Scan for the cell matching the given text and deliver its [X, Y] coordinate at center. 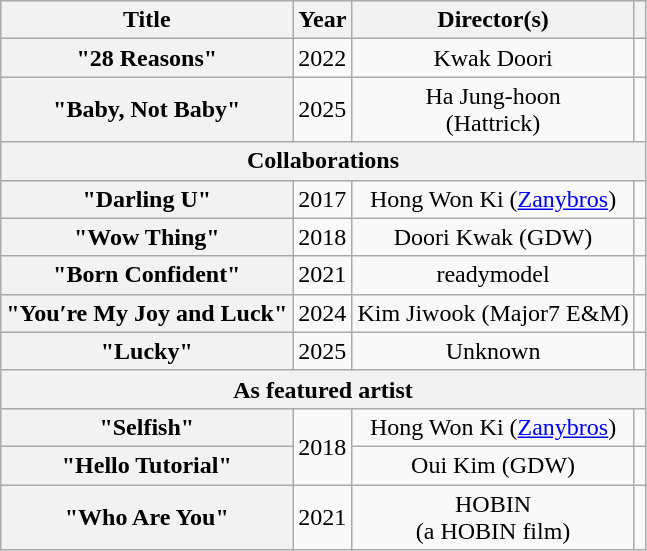
Ha Jung-hoon(Hattrick) [493, 110]
2022 [322, 58]
"Lucky" [147, 351]
"Who Are You" [147, 516]
"Born Confident" [147, 275]
Kim Jiwook (Major7 E&M) [493, 313]
readymodel [493, 275]
"Hello Tutorial" [147, 465]
"Darling U" [147, 199]
"You′re My Joy and Luck" [147, 313]
"Wow Thing" [147, 237]
"Selfish" [147, 427]
"28 Reasons" [147, 58]
"Baby, Not Baby" [147, 110]
Year [322, 20]
As featured artist [324, 389]
Kwak Doori [493, 58]
Title [147, 20]
HOBIN(a HOBIN film) [493, 516]
Doori Kwak (GDW) [493, 237]
Oui Kim (GDW) [493, 465]
Director(s) [493, 20]
Collaborations [324, 161]
2017 [322, 199]
2024 [322, 313]
Unknown [493, 351]
